Scan for the cell matching the given text and deliver its [X, Y] coordinate at center. 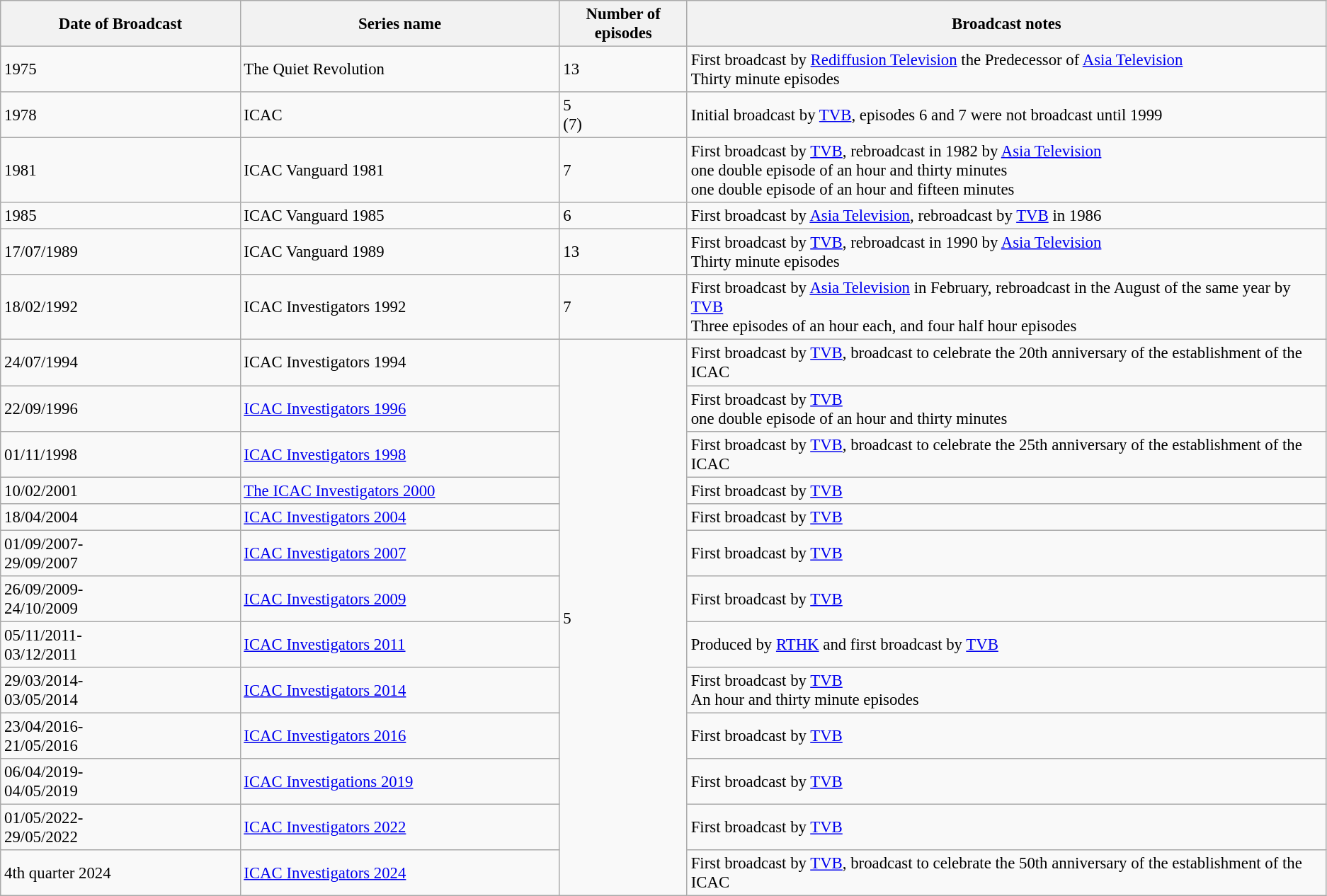
6 [623, 216]
1978 [120, 115]
ICAC Investigations 2019 [399, 781]
ICAC Investigators 2016 [399, 736]
First broadcast by TVB, broadcast to celebrate the 50th anniversary of the establishment of the ICAC [1006, 873]
Date of Broadcast [120, 24]
Number of episodes [623, 24]
22/09/1996 [120, 409]
ICAC Vanguard 1981 [399, 171]
01/09/2007-29/09/2007 [120, 553]
ICAC Investigators 1994 [399, 362]
01/05/2022-29/05/2022 [120, 828]
ICAC Investigators 2014 [399, 691]
24/07/1994 [120, 362]
First broadcast by Rediffusion Television the Predecessor of Asia TelevisionThirty minute episodes [1006, 69]
5(7) [623, 115]
29/03/2014-03/05/2014 [120, 691]
Broadcast notes [1006, 24]
First broadcast by TVBAn hour and thirty minute episodes [1006, 691]
First broadcast by TVB, rebroadcast in 1990 by Asia TelevisionThirty minute episodes [1006, 252]
5 [623, 618]
4th quarter 2024 [120, 873]
ICAC Investigators 1996 [399, 409]
Series name [399, 24]
ICAC Investigators 2024 [399, 873]
ICAC Vanguard 1989 [399, 252]
17/07/1989 [120, 252]
ICAC Investigators 2022 [399, 828]
1985 [120, 216]
First broadcast by TVB, broadcast to celebrate the 20th anniversary of the establishment of the ICAC [1006, 362]
ICAC Investigators 1998 [399, 454]
ICAC Investigators 2007 [399, 553]
01/11/1998 [120, 454]
First broadcast by Asia Television, rebroadcast by TVB in 1986 [1006, 216]
10/02/2001 [120, 490]
23/04/2016-21/05/2016 [120, 736]
ICAC Investigators 2011 [399, 644]
First broadcast by TVBone double episode of an hour and thirty minutes [1006, 409]
18/02/1992 [120, 307]
26/09/2009-24/10/2009 [120, 599]
The ICAC Investigators 2000 [399, 490]
06/04/2019-04/05/2019 [120, 781]
First broadcast by TVB, broadcast to celebrate the 25th anniversary of the establishment of the ICAC [1006, 454]
Initial broadcast by TVB, episodes 6 and 7 were not broadcast until 1999 [1006, 115]
ICAC Investigators 2004 [399, 517]
ICAC Investigators 2009 [399, 599]
1981 [120, 171]
18/04/2004 [120, 517]
1975 [120, 69]
Produced by RTHK and first broadcast by TVB [1006, 644]
05/11/2011-03/12/2011 [120, 644]
ICAC Investigators 1992 [399, 307]
ICAC Vanguard 1985 [399, 216]
ICAC [399, 115]
The Quiet Revolution [399, 69]
